Detect which cell encompasses the target text, then output its (x, y) center coordinate. 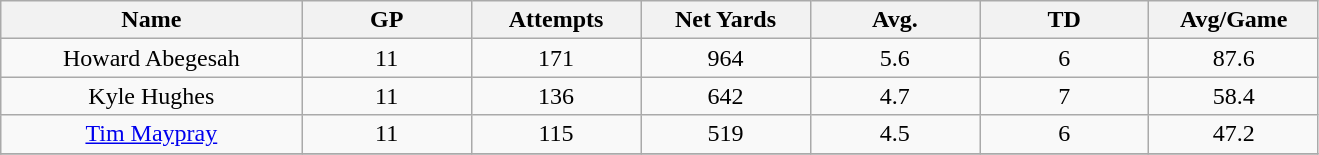
Attempts (556, 20)
Kyle Hughes (152, 96)
115 (556, 134)
Net Yards (726, 20)
5.6 (894, 58)
GP (386, 20)
Avg. (894, 20)
Avg/Game (1234, 20)
Name (152, 20)
519 (726, 134)
47.2 (1234, 134)
4.5 (894, 134)
642 (726, 96)
4.7 (894, 96)
964 (726, 58)
Howard Abegesah (152, 58)
136 (556, 96)
TD (1064, 20)
58.4 (1234, 96)
171 (556, 58)
87.6 (1234, 58)
7 (1064, 96)
Tim Maypray (152, 134)
